Find where the given text appears and provide that cell's center as (x, y) coordinate. 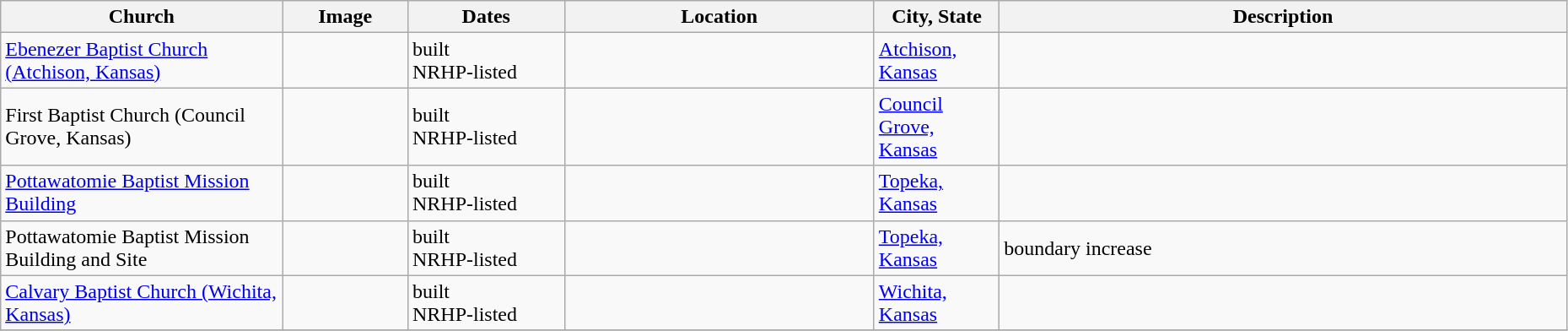
Pottawatomie Baptist Mission Building and Site (142, 248)
boundary increase (1284, 248)
Pottawatomie Baptist Mission Building (142, 193)
Church (142, 17)
Description (1284, 17)
Atchison, Kansas (936, 61)
Image (346, 17)
Council Grove, Kansas (936, 127)
Location (719, 17)
Calvary Baptist Church (Wichita, Kansas) (142, 302)
Dates (486, 17)
First Baptist Church (Council Grove, Kansas) (142, 127)
City, State (936, 17)
Wichita, Kansas (936, 302)
Ebenezer Baptist Church (Atchison, Kansas) (142, 61)
